Return the [X, Y] coordinate for the center point of the cell that contains the specified text.  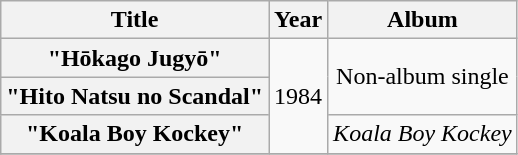
"Hito Natsu no Scandal" [135, 96]
"Koala Boy Kockey" [135, 134]
Non-album single [423, 77]
Title [135, 20]
Year [298, 20]
Album [423, 20]
Koala Boy Kockey [423, 134]
"Hōkago Jugyō" [135, 58]
1984 [298, 96]
